Return the (x, y) coordinate for the center point of the cell that contains the specified text.  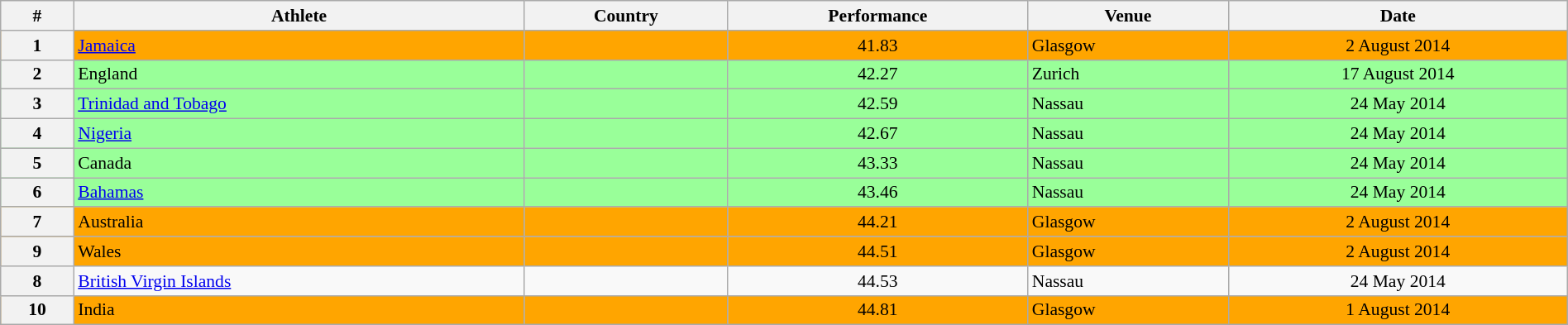
5 (37, 163)
43.33 (878, 163)
42.27 (878, 74)
Venue (1128, 16)
Nigeria (299, 134)
Athlete (299, 16)
3 (37, 104)
India (299, 310)
1 (37, 45)
Date (1398, 16)
Zurich (1128, 74)
44.81 (878, 310)
1 August 2014 (1398, 310)
7 (37, 222)
43.46 (878, 193)
Australia (299, 222)
British Virgin Islands (299, 281)
Bahamas (299, 193)
42.59 (878, 104)
Jamaica (299, 45)
10 (37, 310)
Country (626, 16)
44.21 (878, 222)
Trinidad and Tobago (299, 104)
4 (37, 134)
England (299, 74)
Wales (299, 251)
44.51 (878, 251)
# (37, 16)
17 August 2014 (1398, 74)
9 (37, 251)
42.67 (878, 134)
8 (37, 281)
41.83 (878, 45)
2 (37, 74)
Canada (299, 163)
44.53 (878, 281)
6 (37, 193)
Performance (878, 16)
